From the cell containing the given text, extract its center point as [x, y] coordinate. 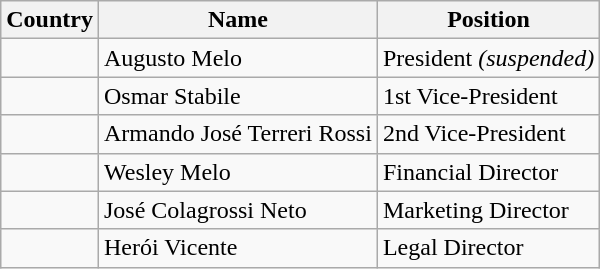
Position [488, 20]
Osmar Stabile [238, 96]
1st Vice-President [488, 96]
Country [50, 20]
Legal Director [488, 248]
Name [238, 20]
Herói Vicente [238, 248]
Financial Director [488, 172]
Marketing Director [488, 210]
President (suspended) [488, 58]
José Colagrossi Neto [238, 210]
Wesley Melo [238, 172]
Augusto Melo [238, 58]
Armando José Terreri Rossi [238, 134]
2nd Vice-President [488, 134]
